Identify which cell holds the provided text, then report its (x, y) central coordinate. 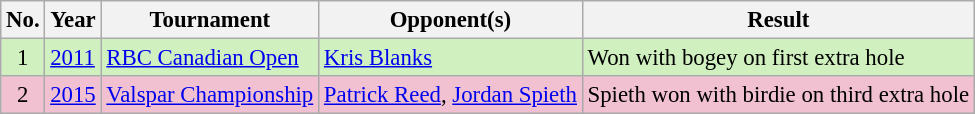
Year (73, 20)
Patrick Reed, Jordan Spieth (451, 95)
Valspar Championship (210, 95)
2 (23, 95)
RBC Canadian Open (210, 58)
1 (23, 58)
2011 (73, 58)
No. (23, 20)
Kris Blanks (451, 58)
2015 (73, 95)
Opponent(s) (451, 20)
Spieth won with birdie on third extra hole (778, 95)
Tournament (210, 20)
Won with bogey on first extra hole (778, 58)
Result (778, 20)
